Capture the cell that displays the provided text and extract its [X, Y] central coordinate. 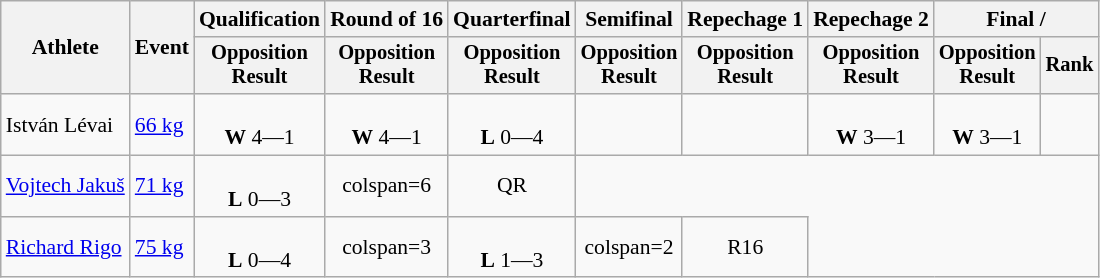
R16 [745, 248]
Richard Rigo [66, 248]
Round of 16 [386, 19]
Quarterfinal [512, 19]
colspan=3 [386, 248]
colspan=2 [630, 248]
Vojtech Jakuš [66, 186]
colspan=6 [386, 186]
Repechage 1 [745, 19]
Qualification [260, 19]
Repechage 2 [871, 19]
QR [512, 186]
Event [162, 48]
66 kg [162, 124]
L 0—3 [260, 186]
Final / [1016, 19]
Rank [1070, 66]
L 1—3 [512, 248]
Semifinal [630, 19]
71 kg [162, 186]
75 kg [162, 248]
István Lévai [66, 124]
Athlete [66, 48]
